Locate the cell with the specified text and output its [X, Y] center coordinate. 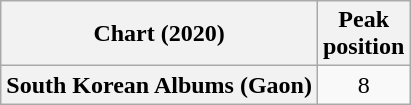
Peakposition [363, 34]
8 [363, 85]
Chart (2020) [160, 34]
South Korean Albums (Gaon) [160, 85]
